Locate the cell with the specified text and output its [x, y] center coordinate. 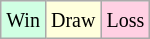
Loss [126, 20]
Draw [72, 20]
Win [24, 20]
